Detect which cell encompasses the target text, then output its [X, Y] center coordinate. 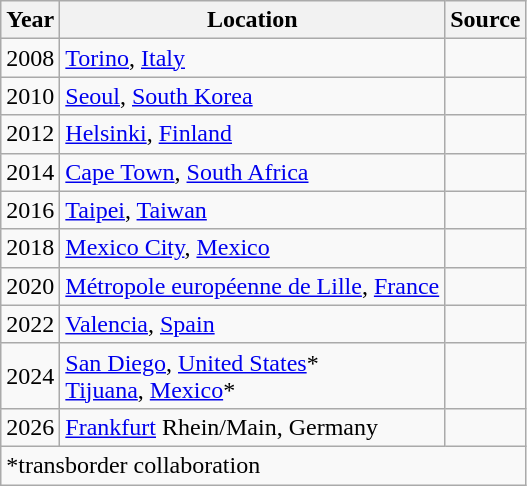
San Diego, United States* Tijuana, Mexico* [252, 376]
Helsinki, Finland [252, 134]
Seoul, South Korea [252, 96]
2008 [30, 58]
Taipei, Taiwan [252, 210]
Torino, Italy [252, 58]
2026 [30, 427]
Year [30, 20]
2024 [30, 376]
Location [252, 20]
Métropole européenne de Lille, France [252, 286]
2016 [30, 210]
Source [486, 20]
2022 [30, 324]
2010 [30, 96]
Cape Town, South Africa [252, 172]
2020 [30, 286]
2018 [30, 248]
Valencia, Spain [252, 324]
2014 [30, 172]
2012 [30, 134]
*transborder collaboration [264, 465]
Frankfurt Rhein/Main, Germany [252, 427]
Mexico City, Mexico [252, 248]
